Detect which cell encompasses the target text, then output its [x, y] center coordinate. 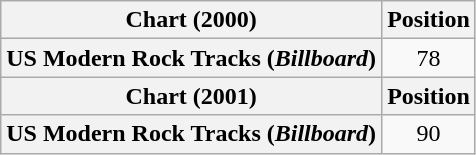
Chart (2001) [192, 96]
Chart (2000) [192, 20]
90 [429, 134]
78 [429, 58]
